Locate the cell with the specified text and output its (X, Y) center coordinate. 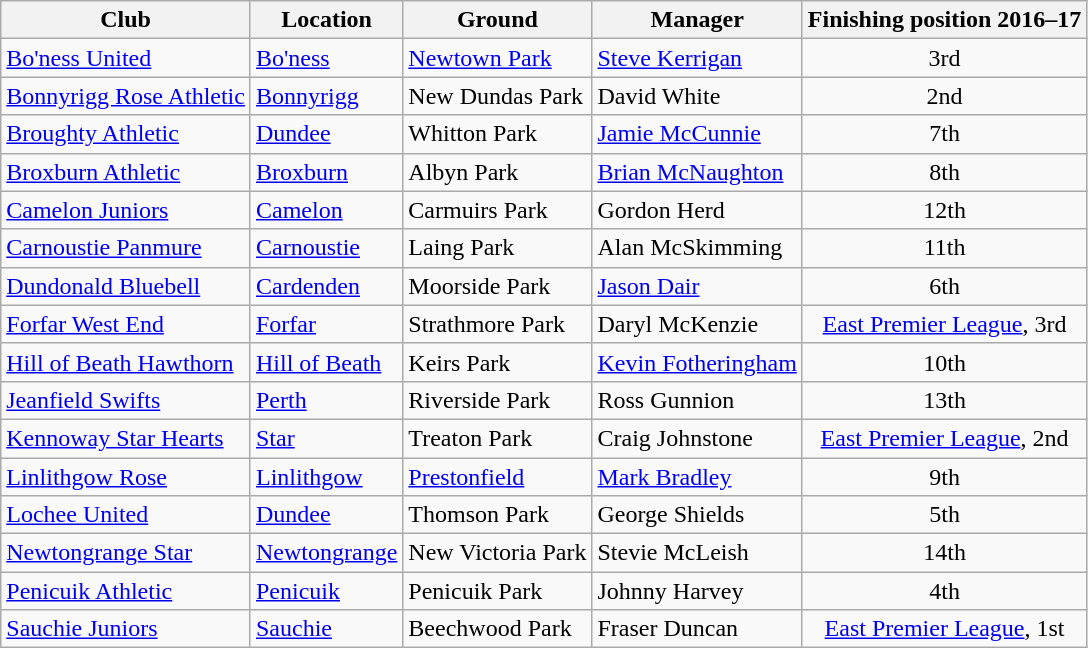
Mark Bradley (697, 477)
Laing Park (498, 248)
2nd (944, 96)
9th (944, 477)
Jamie McCunnie (697, 134)
Club (126, 20)
George Shields (697, 515)
Whitton Park (498, 134)
Craig Johnstone (697, 438)
East Premier League, 1st (944, 629)
Bonnyrigg (326, 96)
Ross Gunnion (697, 400)
Location (326, 20)
Keirs Park (498, 362)
12th (944, 210)
Hill of Beath Hawthorn (126, 362)
Broxburn (326, 172)
Finishing position 2016–17 (944, 20)
Linlithgow (326, 477)
Strathmore Park (498, 324)
Bo'ness (326, 58)
Stevie McLeish (697, 553)
Forfar (326, 324)
Carnoustie (326, 248)
6th (944, 286)
Penicuik Athletic (126, 591)
Gordon Herd (697, 210)
3rd (944, 58)
Penicuik (326, 591)
Perth (326, 400)
Sauchie (326, 629)
Hill of Beath (326, 362)
Prestonfield (498, 477)
Carmuirs Park (498, 210)
Dundonald Bluebell (126, 286)
Linlithgow Rose (126, 477)
Kennoway Star Hearts (126, 438)
5th (944, 515)
Newtongrange Star (126, 553)
Beechwood Park (498, 629)
East Premier League, 2nd (944, 438)
Penicuik Park (498, 591)
Lochee United (126, 515)
Fraser Duncan (697, 629)
Camelon (326, 210)
Manager (697, 20)
Bonnyrigg Rose Athletic (126, 96)
Star (326, 438)
Daryl McKenzie (697, 324)
Steve Kerrigan (697, 58)
Cardenden (326, 286)
Alan McSkimming (697, 248)
14th (944, 553)
Ground (498, 20)
8th (944, 172)
13th (944, 400)
Bo'ness United (126, 58)
Sauchie Juniors (126, 629)
Forfar West End (126, 324)
Albyn Park (498, 172)
Johnny Harvey (697, 591)
Moorside Park (498, 286)
Jason Dair (697, 286)
New Victoria Park (498, 553)
Jeanfield Swifts (126, 400)
11th (944, 248)
Brian McNaughton (697, 172)
East Premier League, 3rd (944, 324)
7th (944, 134)
Kevin Fotheringham (697, 362)
Newtown Park (498, 58)
Treaton Park (498, 438)
10th (944, 362)
David White (697, 96)
New Dundas Park (498, 96)
Broxburn Athletic (126, 172)
Riverside Park (498, 400)
Thomson Park (498, 515)
Newtongrange (326, 553)
Carnoustie Panmure (126, 248)
4th (944, 591)
Camelon Juniors (126, 210)
Broughty Athletic (126, 134)
